Identify which cell holds the provided text, then report its [x, y] central coordinate. 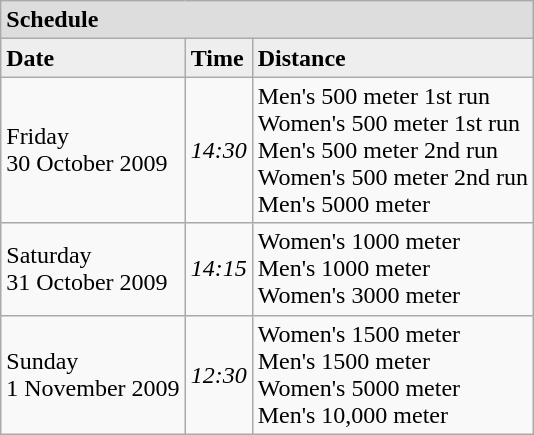
Date [93, 58]
Saturday31 October 2009 [93, 269]
12:30 [218, 374]
14:15 [218, 269]
Sunday1 November 2009 [93, 374]
Friday30 October 2009 [93, 150]
Men's 500 meter 1st runWomen's 500 meter 1st runMen's 500 meter 2nd runWomen's 500 meter 2nd runMen's 5000 meter [392, 150]
Time [218, 58]
14:30 [218, 150]
Distance [392, 58]
Women's 1000 meterMen's 1000 meterWomen's 3000 meter [392, 269]
Women's 1500 meterMen's 1500 meterWomen's 5000 meterMen's 10,000 meter [392, 374]
Schedule [268, 20]
